For the text-containing cell, return its midpoint in [X, Y] coordinate format. 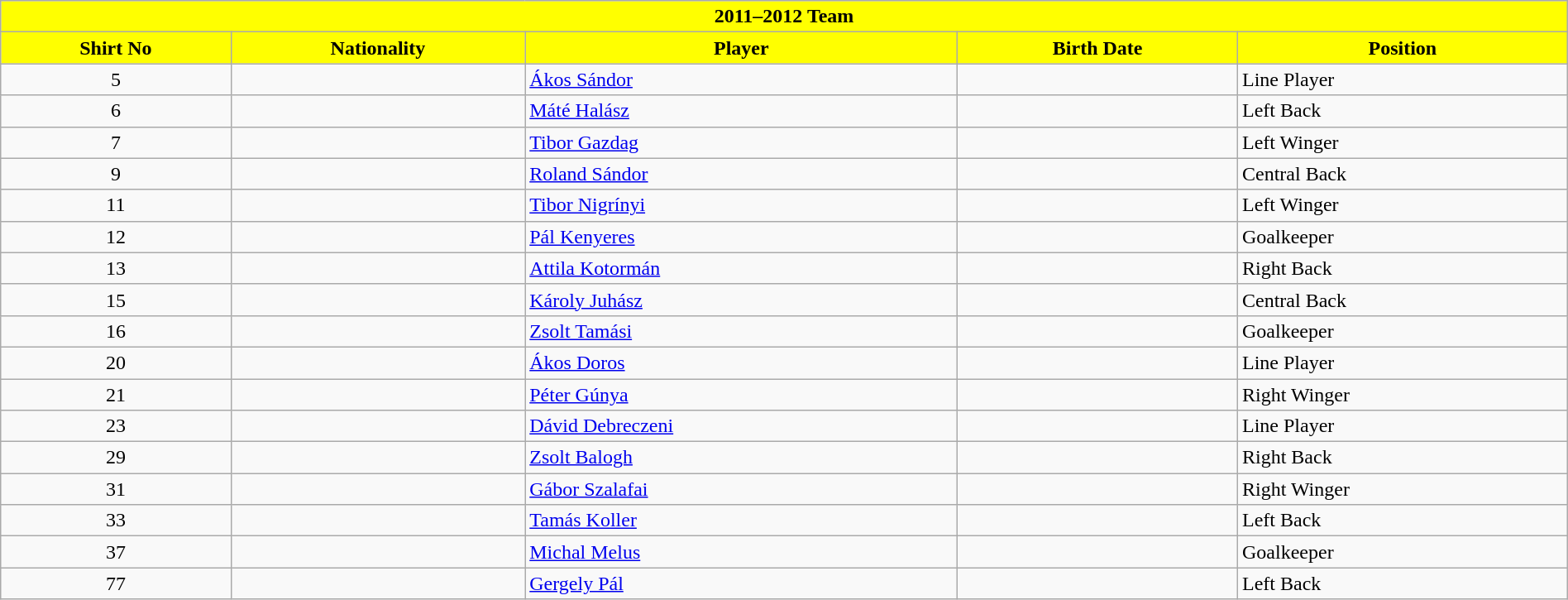
Position [1403, 48]
Gergely Pál [741, 583]
Máté Halász [741, 111]
20 [116, 362]
Tibor Nigrínyi [741, 205]
Zsolt Balogh [741, 458]
6 [116, 111]
9 [116, 174]
Birth Date [1098, 48]
Nationality [378, 48]
Attila Kotormán [741, 268]
31 [116, 489]
11 [116, 205]
Roland Sándor [741, 174]
77 [116, 583]
Tibor Gazdag [741, 142]
Károly Juhász [741, 300]
13 [116, 268]
16 [116, 331]
5 [116, 79]
12 [116, 237]
Zsolt Tamási [741, 331]
21 [116, 395]
15 [116, 300]
33 [116, 521]
29 [116, 458]
2011–2012 Team [784, 17]
Player [741, 48]
37 [116, 552]
23 [116, 426]
Michal Melus [741, 552]
Pál Kenyeres [741, 237]
7 [116, 142]
Gábor Szalafai [741, 489]
Dávid Debreczeni [741, 426]
Shirt No [116, 48]
Ákos Sándor [741, 79]
Péter Gúnya [741, 395]
Ákos Doros [741, 362]
Tamás Koller [741, 521]
